Return [x, y] of the center of cell containing provided text 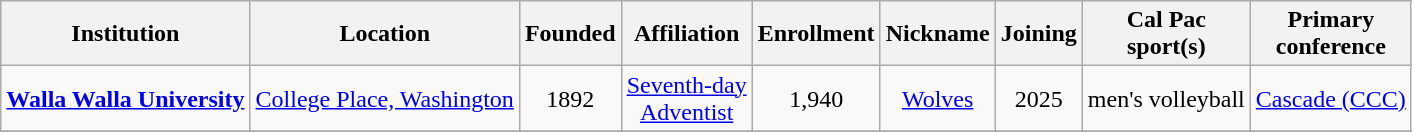
Enrollment [816, 34]
men's volleyball [1166, 98]
Nickname [938, 34]
Walla Walla University [126, 98]
Seventh-dayAdventist [686, 98]
Joining [1038, 34]
Institution [126, 34]
Location [384, 34]
Wolves [938, 98]
2025 [1038, 98]
Cascade (CCC) [1330, 98]
Cal Pacsport(s) [1166, 34]
Primaryconference [1330, 34]
Founded [570, 34]
1,940 [816, 98]
College Place, Washington [384, 98]
1892 [570, 98]
Affiliation [686, 34]
